From the cell containing the given text, extract its center point as [x, y] coordinate. 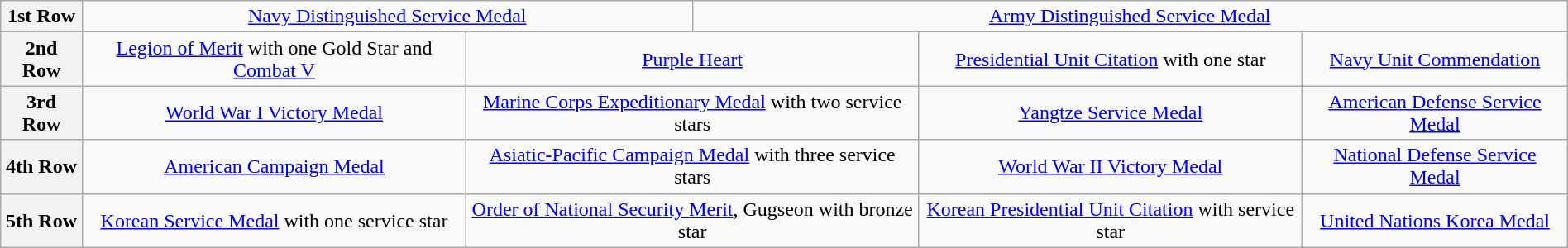
United Nations Korea Medal [1435, 220]
Presidential Unit Citation with one star [1111, 60]
National Defense Service Medal [1435, 167]
Order of National Security Merit, Gugseon with bronze star [693, 220]
Navy Unit Commendation [1435, 60]
American Defense Service Medal [1435, 112]
Korean Presidential Unit Citation with service star [1111, 220]
2nd Row [41, 60]
Purple Heart [693, 60]
World War I Victory Medal [274, 112]
5th Row [41, 220]
1st Row [41, 17]
Navy Distinguished Service Medal [387, 17]
Army Distinguished Service Medal [1130, 17]
American Campaign Medal [274, 167]
4th Row [41, 167]
3rd Row [41, 112]
Asiatic-Pacific Campaign Medal with three service stars [693, 167]
Yangtze Service Medal [1111, 112]
World War II Victory Medal [1111, 167]
Legion of Merit with one Gold Star and Combat V [274, 60]
Marine Corps Expeditionary Medal with two service stars [693, 112]
Korean Service Medal with one service star [274, 220]
